Capture the cell that displays the provided text and extract its (x, y) central coordinate. 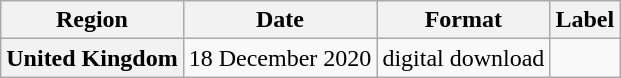
United Kingdom (92, 58)
18 December 2020 (280, 58)
Region (92, 20)
Date (280, 20)
digital download (464, 58)
Format (464, 20)
Label (585, 20)
